Find where the given text appears and provide that cell's center as (x, y) coordinate. 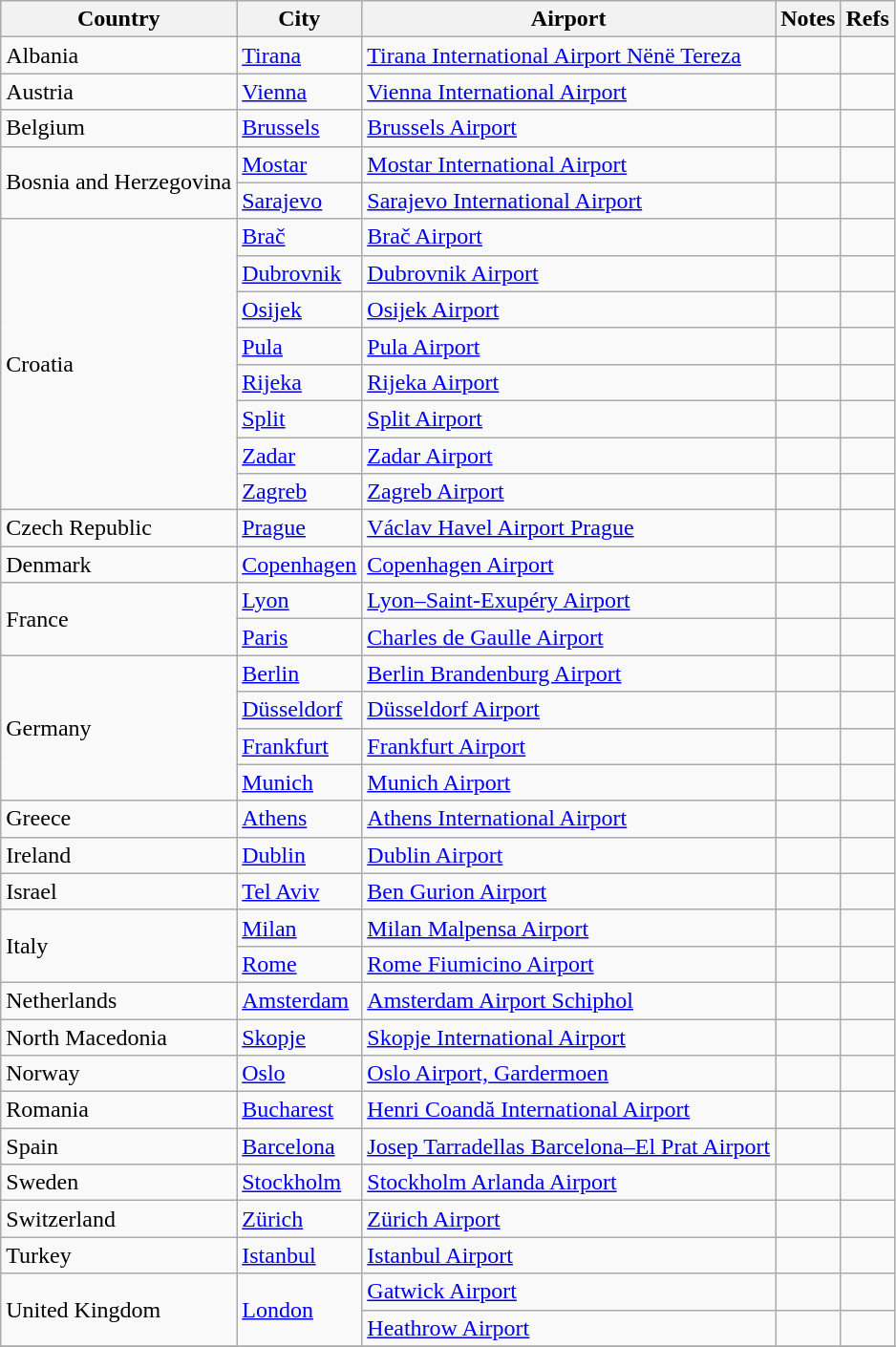
Rome Fiumicino Airport (569, 964)
Dublin Airport (569, 855)
United Kingdom (118, 1310)
Tirana (300, 55)
Ireland (118, 855)
Oslo (300, 1074)
Croatia (118, 364)
Athens International Airport (569, 819)
Frankfurt (300, 746)
Tirana International Airport Nënë Tereza (569, 55)
Skopje (300, 1037)
Vienna (300, 92)
Switzerland (118, 1219)
Lyon (300, 601)
Rijeka Airport (569, 382)
Refs (867, 19)
Sweden (118, 1183)
Henri Coandă International Airport (569, 1110)
Josep Tarradellas Barcelona–El Prat Airport (569, 1146)
Istanbul Airport (569, 1255)
Split (300, 418)
Osijek (300, 310)
Munich (300, 782)
Split Airport (569, 418)
Athens (300, 819)
Prague (300, 528)
Brussels Airport (569, 128)
Pula (300, 346)
Copenhagen Airport (569, 565)
Albania (118, 55)
Belgium (118, 128)
Düsseldorf Airport (569, 710)
Denmark (118, 565)
Osijek Airport (569, 310)
Milan Malpensa Airport (569, 928)
Pula Airport (569, 346)
Sarajevo International Airport (569, 201)
Netherlands (118, 1000)
Airport (569, 19)
Romania (118, 1110)
Israel (118, 891)
Stockholm (300, 1183)
Zadar Airport (569, 456)
Rijeka (300, 382)
Václav Havel Airport Prague (569, 528)
Germany (118, 728)
Spain (118, 1146)
Bucharest (300, 1110)
Copenhagen (300, 565)
Norway (118, 1074)
France (118, 619)
Brač Airport (569, 237)
Charles de Gaulle Airport (569, 637)
Skopje International Airport (569, 1037)
Amsterdam (300, 1000)
Frankfurt Airport (569, 746)
Amsterdam Airport Schiphol (569, 1000)
Düsseldorf (300, 710)
Gatwick Airport (569, 1292)
Greece (118, 819)
Vienna International Airport (569, 92)
Dubrovnik Airport (569, 273)
Country (118, 19)
Zagreb Airport (569, 492)
Bosnia and Herzegovina (118, 182)
Lyon–Saint-Exupéry Airport (569, 601)
Istanbul (300, 1255)
Ben Gurion Airport (569, 891)
Munich Airport (569, 782)
Berlin Brandenburg Airport (569, 673)
Zürich Airport (569, 1219)
Turkey (118, 1255)
Dubrovnik (300, 273)
Zagreb (300, 492)
Brač (300, 237)
Stockholm Arlanda Airport (569, 1183)
Zadar (300, 456)
Rome (300, 964)
London (300, 1310)
Czech Republic (118, 528)
Mostar (300, 164)
Italy (118, 946)
Heathrow Airport (569, 1328)
Sarajevo (300, 201)
Brussels (300, 128)
Mostar International Airport (569, 164)
Oslo Airport, Gardermoen (569, 1074)
Dublin (300, 855)
Zürich (300, 1219)
Notes (808, 19)
Paris (300, 637)
Austria (118, 92)
Berlin (300, 673)
North Macedonia (118, 1037)
City (300, 19)
Tel Aviv (300, 891)
Barcelona (300, 1146)
Milan (300, 928)
